Provide the (x, y) coordinate of the cell's center where the given text is located.  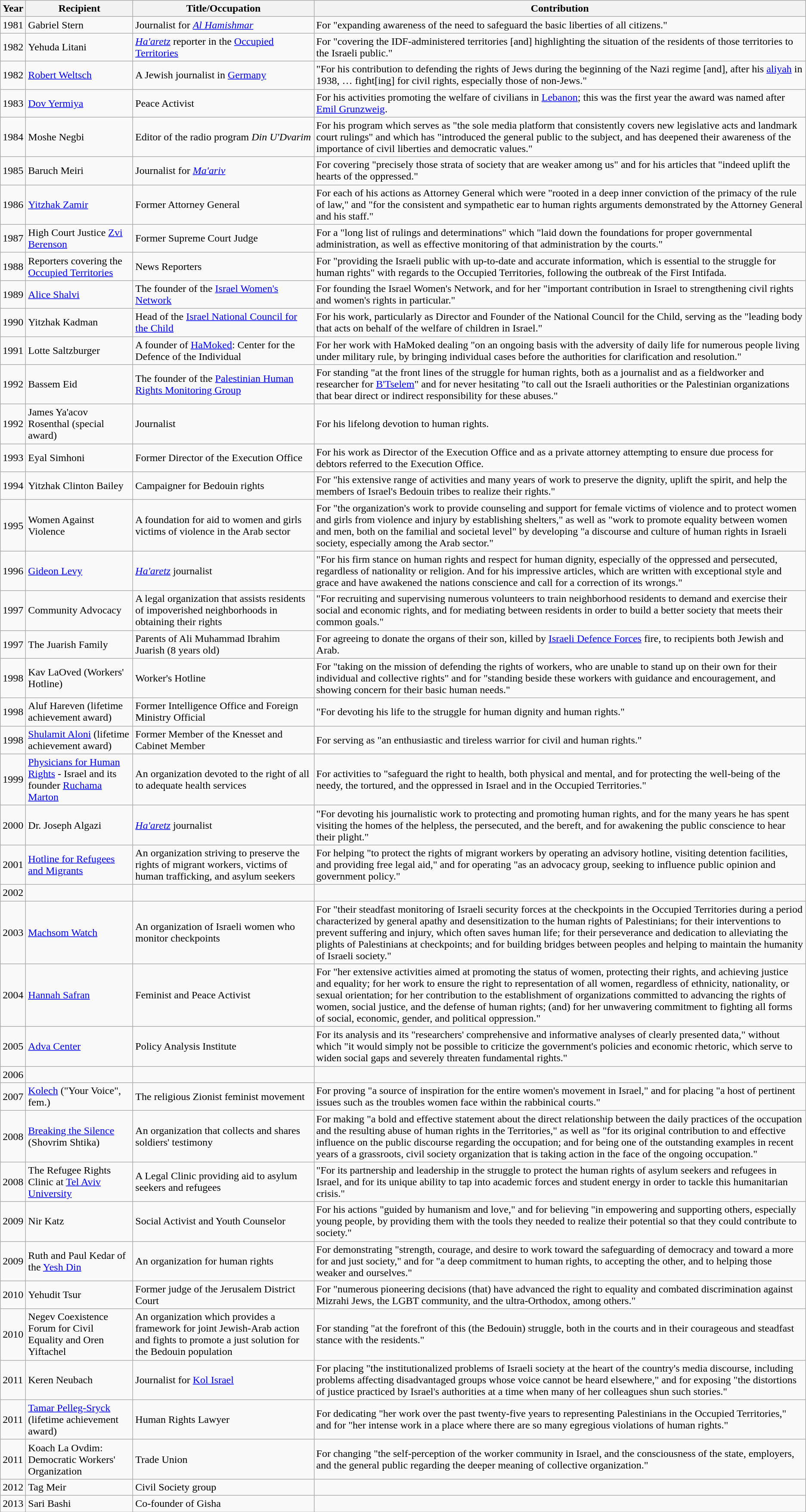
Yehudit Tsur (79, 1295)
1994 (13, 486)
Yitzhak Kadman (79, 322)
For "covering the IDF-administered territories [and] highlighting the situation of the residents of those territories to the Israeli public." (560, 47)
The founder of the Palestinian Human Rights Monitoring Group (223, 384)
James Ya'acov Rosenthal (special award) (79, 424)
1986 (13, 204)
Aluf Hareven (lifetime achievement award) (79, 712)
Breaking the Silence (Shovrim Shtika) (79, 1137)
An organization of Israeli women who monitor checkpoints (223, 932)
Gabriel Stern (79, 25)
Campaigner for Bedouin rights (223, 486)
1990 (13, 322)
Human Rights Lawyer (223, 1419)
"For devoting his life to the struggle for human dignity and human rights." (560, 712)
A legal organization that assists residents of impoverished neighborhoods in obtaining their rights (223, 610)
1983 (13, 103)
Journalist (223, 424)
Trade Union (223, 1459)
Year (13, 9)
Machsom Watch (79, 932)
Negev Coexistence Forum for Civil Equality and Oren Yiftachel (79, 1335)
For serving as "an enthusiastic and tireless warrior for civil and human rights." (560, 740)
Lotte Saltzburger (79, 350)
Koach La Ovdim: Democratic Workers' Organization (79, 1459)
Baruch Meiri (79, 170)
2013 (13, 1503)
Yehuda Litani (79, 47)
1995 (13, 525)
1981 (13, 25)
Peace Activist (223, 103)
Physicians for Human Rights - Israel and its founder Ruchama Marton (79, 779)
The religious Zionist feminist movement (223, 1097)
2000 (13, 825)
Tag Meir (79, 1487)
Former Attorney General (223, 204)
Former Supreme Court Judge (223, 239)
Recipient (79, 9)
Sari Bashi (79, 1503)
1999 (13, 779)
1987 (13, 239)
For covering "precisely those strata of society that are weaker among us" and for his articles that "indeed uplift the hearts of the oppressed." (560, 170)
Editor of the radio program Din U'Dvarim (223, 137)
An organization striving to preserve the rights of migrant workers, victims of human trafficking, and asylum seekers (223, 864)
An organization for human rights (223, 1261)
Women Against Violence (79, 525)
Tamar Pelleg-Sryck (lifetime achievement award) (79, 1419)
Shulamit Aloni (lifetime achievement award) (79, 740)
2001 (13, 864)
Former Director of the Execution Office (223, 458)
Former Member of the Knesset and Cabinet Member (223, 740)
For agreeing to donate the organs of their son, killed by Israeli Defence Forces fire, to recipients both Jewish and Arab. (560, 644)
Head of the Israel National Council for the Child (223, 322)
Dr. Joseph Algazi (79, 825)
Gideon Levy (79, 571)
2002 (13, 892)
For "expanding awareness of the need to safeguard the basic liberties of all citizens." (560, 25)
Title/Occupation (223, 9)
Kolech ("Your Voice", fem.) (79, 1097)
For standing "at the forefront of this (the Bedouin) struggle, both in the courts and in their courageous and steadfast stance with the residents." (560, 1335)
A Legal Clinic providing aid to asylum seekers and refugees (223, 1182)
A foundation for aid to women and girls victims of violence in the Arab sector (223, 525)
Journalist for Ma'ariv (223, 170)
News Reporters (223, 266)
Journalist for Kol Israel (223, 1380)
Bassem Eid (79, 384)
For his activities promoting the welfare of civilians in Lebanon; this was the first year the award was named after Emil Grunzweig. (560, 103)
2012 (13, 1487)
Co-founder of Gisha (223, 1503)
Dov Yermiya (79, 103)
Yitzhak Zamir (79, 204)
Hotline for Refugees and Migrants (79, 864)
1991 (13, 350)
Policy Analysis Institute (223, 1047)
An organization which provides a framework for joint Jewish-Arab action and fights to promote a just solution for the Bedouin population (223, 1335)
High Court Justice Zvi Berenson (79, 239)
1996 (13, 571)
Adva Center (79, 1047)
Eyal Simhoni (79, 458)
Alice Shalvi (79, 294)
2007 (13, 1097)
1989 (13, 294)
Nir Katz (79, 1221)
The Refugee Rights Clinic at Tel Aviv University (79, 1182)
Worker's Hotline (223, 678)
2006 (13, 1075)
Robert Weltsch (79, 75)
Feminist and Peace Activist (223, 995)
Community Advocacy (79, 610)
The Juarish Family (79, 644)
A Jewish journalist in Germany (223, 75)
Keren Neubach (79, 1380)
The founder of the Israel Women's Network (223, 294)
Civil Society group (223, 1487)
1985 (13, 170)
Moshe Negbi (79, 137)
1988 (13, 266)
Reporters covering the Occupied Territories (79, 266)
Ruth and Paul Kedar of the Yesh Din (79, 1261)
Former judge of the Jerusalem District Court (223, 1295)
A founder of HaMoked: Center for the Defence of the Individual (223, 350)
1984 (13, 137)
Hannah Safran (79, 995)
Journalist for Al Hamishmar (223, 25)
Social Activist and Youth Counselor (223, 1221)
Yitzhak Clinton Bailey (79, 486)
Parents of Ali Muhammad Ibrahim Juarish (8 years old) (223, 644)
2005 (13, 1047)
Contribution (560, 9)
Kav LaOved (Workers' Hotline) (79, 678)
Former Intelligence Office and Foreign Ministry Official (223, 712)
An organization devoted to the right of all to adequate health services (223, 779)
For his lifelong devotion to human rights. (560, 424)
1993 (13, 458)
An organization that collects and shares soldiers' testimony (223, 1137)
2003 (13, 932)
2004 (13, 995)
Ha'aretz reporter in the Occupied Territories (223, 47)
